Determine the [x, y] coordinate at the center of the cell enclosing the given text.  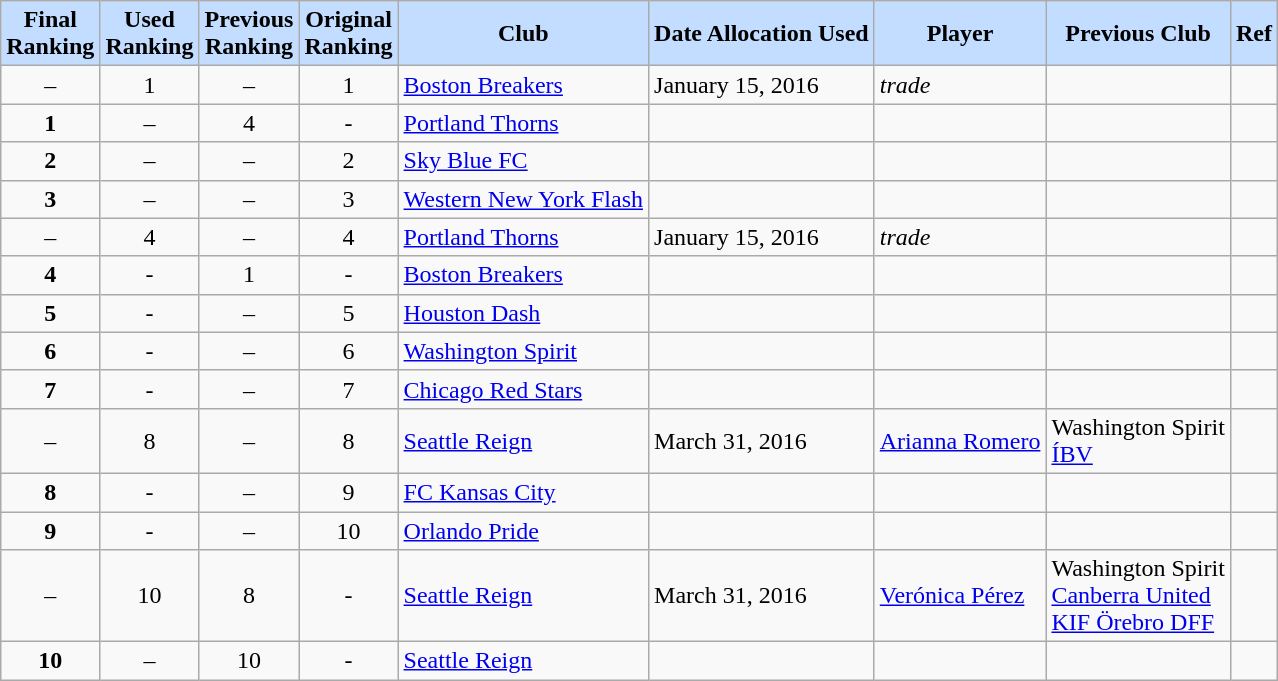
Previous Club [1138, 34]
Player [960, 34]
Orlando Pride [523, 531]
Washington SpiritÍBV [1138, 440]
Date Allocation Used [762, 34]
Washington SpiritCanberra UnitedKIF Örebro DFF [1138, 596]
Used Ranking [150, 34]
Club [523, 34]
Houston Dash [523, 313]
Ref [1254, 34]
FC Kansas City [523, 492]
Washington Spirit [523, 351]
Final Ranking [50, 34]
Western New York Flash [523, 199]
Previous Ranking [249, 34]
Arianna Romero [960, 440]
Verónica Pérez [960, 596]
Sky Blue FC [523, 161]
Chicago Red Stars [523, 389]
Original Ranking [348, 34]
